For the text-containing cell, return its midpoint in (x, y) coordinate format. 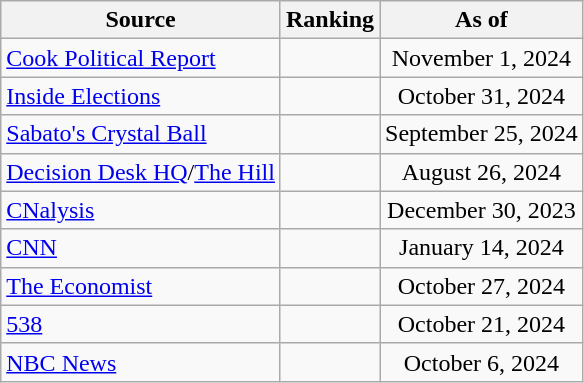
CNN (141, 248)
January 14, 2024 (482, 248)
October 6, 2024 (482, 362)
Inside Elections (141, 96)
Source (141, 20)
October 31, 2024 (482, 96)
Decision Desk HQ/The Hill (141, 172)
October 21, 2024 (482, 324)
As of (482, 20)
August 26, 2024 (482, 172)
December 30, 2023 (482, 210)
Sabato's Crystal Ball (141, 134)
CNalysis (141, 210)
538 (141, 324)
Ranking (330, 20)
September 25, 2024 (482, 134)
November 1, 2024 (482, 58)
The Economist (141, 286)
October 27, 2024 (482, 286)
NBC News (141, 362)
Cook Political Report (141, 58)
